Locate the cell with the specified text and output its (X, Y) center coordinate. 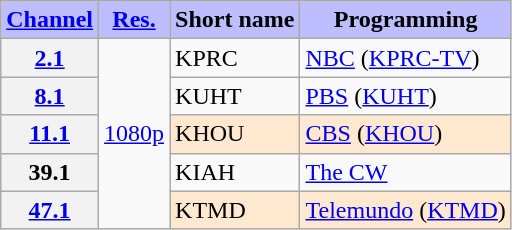
NBC (KPRC-TV) (406, 58)
2.1 (50, 58)
Programming (406, 20)
KUHT (235, 96)
KTMD (235, 210)
PBS (KUHT) (406, 96)
Res. (134, 20)
KPRC (235, 58)
The CW (406, 172)
11.1 (50, 134)
1080p (134, 134)
KHOU (235, 134)
KIAH (235, 172)
39.1 (50, 172)
Telemundo (KTMD) (406, 210)
Short name (235, 20)
Channel (50, 20)
47.1 (50, 210)
CBS (KHOU) (406, 134)
8.1 (50, 96)
